Determine the [x, y] coordinate at the center of the cell enclosing the given text.  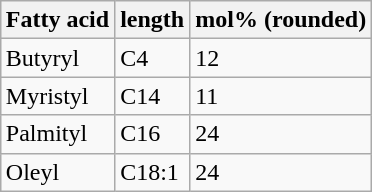
C4 [152, 58]
C16 [152, 134]
length [152, 20]
Myristyl [57, 96]
mol% (rounded) [281, 20]
Palmityl [57, 134]
Butyryl [57, 58]
Oleyl [57, 172]
11 [281, 96]
C14 [152, 96]
C18:1 [152, 172]
Fatty acid [57, 20]
12 [281, 58]
